Extract the [X, Y] coordinate from the center of the cell holding the provided text.  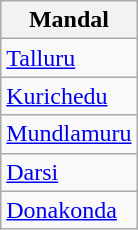
Mandal [69, 20]
Kurichedu [69, 96]
Talluru [69, 58]
Darsi [69, 172]
Donakonda [69, 210]
Mundlamuru [69, 134]
